Return (X, Y) of the center of cell containing provided text 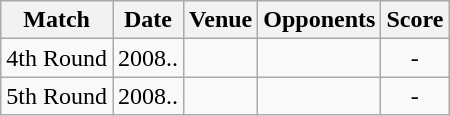
Match (57, 20)
4th Round (57, 58)
5th Round (57, 96)
Score (415, 20)
Venue (221, 20)
Opponents (320, 20)
Date (148, 20)
